Determine the (x, y) coordinate at the center of the cell enclosing the given text.  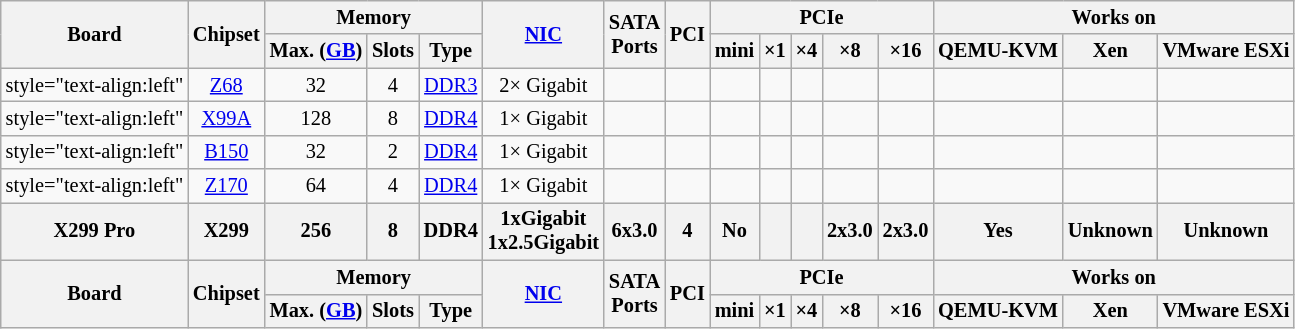
Yes (998, 231)
X299 Pro (94, 231)
1xGigabit1x2.5Gigabit (544, 231)
128 (316, 118)
DDR3 (451, 85)
Z68 (226, 85)
B150 (226, 152)
2 (393, 152)
No (734, 231)
6x3.0 (634, 231)
256 (316, 231)
64 (316, 186)
X99A (226, 118)
2× Gigabit (544, 85)
X299 (226, 231)
Z170 (226, 186)
